Capture the cell that displays the provided text and extract its [X, Y] central coordinate. 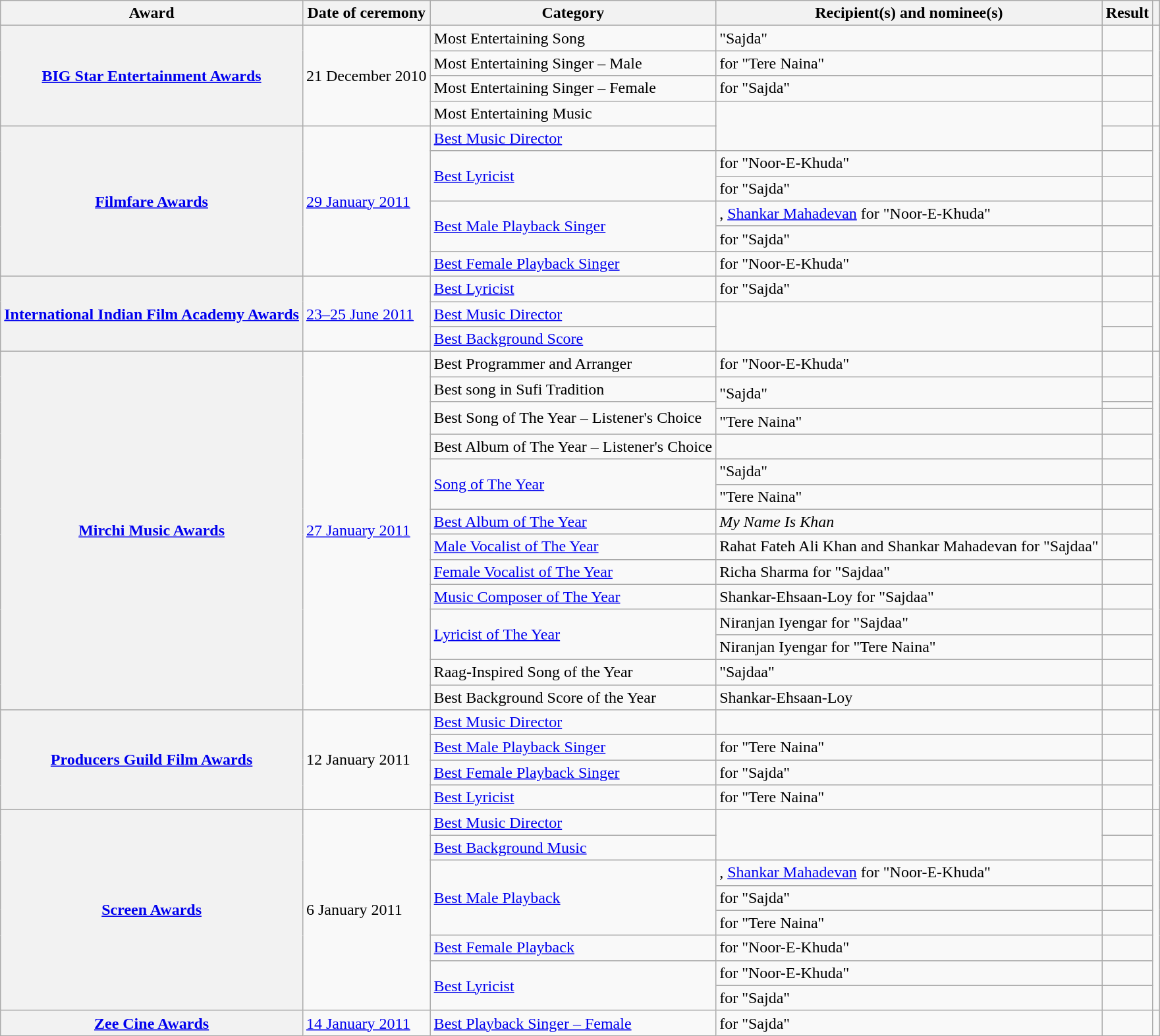
Music Composer of The Year [573, 597]
Recipient(s) and nominee(s) [909, 13]
Producers Guild Film Awards [152, 760]
Date of ceremony [366, 13]
29 January 2011 [366, 201]
21 December 2010 [366, 76]
Song of The Year [573, 484]
Best Playback Singer – Female [573, 1023]
Filmfare Awards [152, 201]
Best Song of The Year – Listener's Choice [573, 418]
Most Entertaining Singer – Male [573, 63]
Raag-Inspired Song of the Year [573, 672]
BIG Star Entertainment Awards [152, 76]
Best Background Score [573, 339]
Best Album of The Year – Listener's Choice [573, 447]
Best Male Playback [573, 898]
Best Female Playback [573, 948]
Best song in Sufi Tradition [573, 389]
My Name Is Khan [909, 522]
Niranjan Iyengar for "Sajdaa" [909, 622]
Richa Sharma for "Sajdaa" [909, 572]
International Indian Film Academy Awards [152, 314]
Result [1127, 13]
6 January 2011 [366, 910]
27 January 2011 [366, 531]
Most Entertaining Song [573, 38]
14 January 2011 [366, 1023]
Best Programmer and Arranger [573, 364]
Award [152, 13]
"Sajdaa" [909, 672]
23–25 June 2011 [366, 314]
Female Vocalist of The Year [573, 572]
Best Background Score of the Year [573, 697]
Screen Awards [152, 910]
Lyricist of The Year [573, 634]
Mirchi Music Awards [152, 531]
Zee Cine Awards [152, 1023]
Shankar-Ehsaan-Loy [909, 697]
Male Vocalist of The Year [573, 547]
Shankar-Ehsaan-Loy for "Sajdaa" [909, 597]
Most Entertaining Singer – Female [573, 88]
Niranjan Iyengar for "Tere Naina" [909, 647]
Rahat Fateh Ali Khan and Shankar Mahadevan for "Sajdaa" [909, 547]
Best Background Music [573, 848]
Most Entertaining Music [573, 113]
Category [573, 13]
Best Album of The Year [573, 522]
12 January 2011 [366, 760]
